Provide the (X, Y) coordinate of the cell's center where the given text is located.  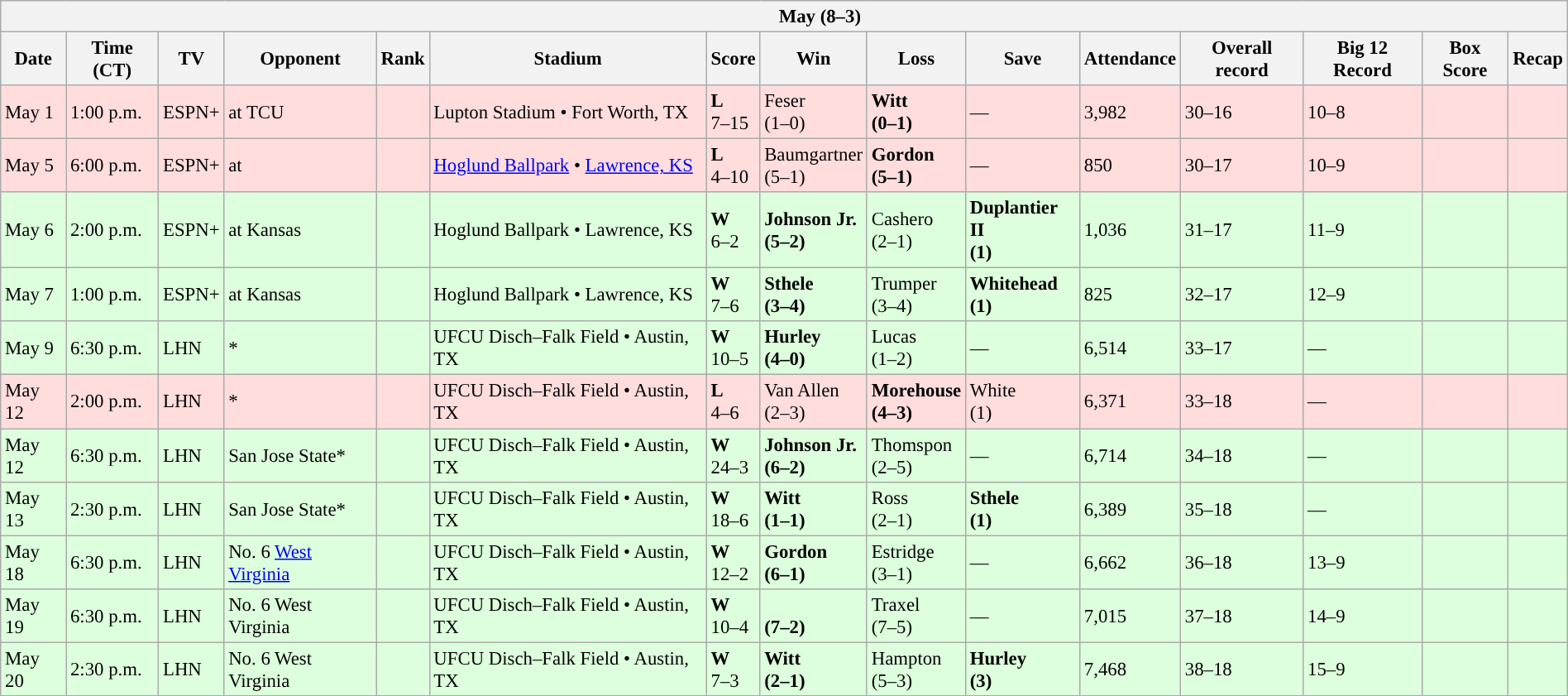
6,389 (1131, 508)
12–9 (1363, 295)
L4–6 (733, 402)
Morehouse(4–3) (916, 402)
15–9 (1363, 669)
(7–2) (814, 616)
Loss (916, 58)
34–18 (1242, 455)
Van Allen(2–3) (814, 402)
Witt(0–1) (916, 113)
13–9 (1363, 563)
11–9 (1363, 230)
W24–3 (733, 455)
Rank (403, 58)
L4–10 (733, 166)
6,371 (1131, 402)
Gordon(5–1) (916, 166)
Box Score (1465, 58)
Recap (1538, 58)
Sthele(1) (1022, 508)
31–17 (1242, 230)
Feser(1–0) (814, 113)
Overall record (1242, 58)
Johnson Jr. (5–2) (814, 230)
W7–3 (733, 669)
6,662 (1131, 563)
May (8–3) (784, 17)
Estridge(3–1) (916, 563)
10–9 (1363, 166)
Save (1022, 58)
32–17 (1242, 295)
at (300, 166)
14–9 (1363, 616)
May 9 (33, 348)
Whitehead(1) (1022, 295)
L7–15 (733, 113)
W10–5 (733, 348)
Time (CT) (112, 58)
35–18 (1242, 508)
Thomspon(2–5) (916, 455)
White(1) (1022, 402)
36–18 (1242, 563)
May 19 (33, 616)
Hurley(3) (1022, 669)
Win (814, 58)
Hampton(5–3) (916, 669)
Date (33, 58)
W6–2 (733, 230)
May 13 (33, 508)
May 20 (33, 669)
38–18 (1242, 669)
33–17 (1242, 348)
6:00 p.m. (112, 166)
30–17 (1242, 166)
May 6 (33, 230)
850 (1131, 166)
Lucas(1–2) (916, 348)
Cashero(2–1) (916, 230)
Baumgartner(5–1) (814, 166)
825 (1131, 295)
Stadium (567, 58)
at TCU (300, 113)
1,036 (1131, 230)
Attendance (1131, 58)
7,015 (1131, 616)
W12–2 (733, 563)
Gordon(6–1) (814, 563)
6,714 (1131, 455)
May 7 (33, 295)
3,982 (1131, 113)
37–18 (1242, 616)
30–16 (1242, 113)
10–8 (1363, 113)
Ross(2–1) (916, 508)
May 18 (33, 563)
Duplantier II(1) (1022, 230)
Trumper(3–4) (916, 295)
Score (733, 58)
May 5 (33, 166)
W10–4 (733, 616)
W18–6 (733, 508)
Witt(2–1) (814, 669)
Opponent (300, 58)
6,514 (1131, 348)
7,468 (1131, 669)
May 1 (33, 113)
Johnson Jr.(6–2) (814, 455)
Traxel(7–5) (916, 616)
TV (192, 58)
Hurley(4–0) (814, 348)
33–18 (1242, 402)
Lupton Stadium • Fort Worth, TX (567, 113)
Witt(1–1) (814, 508)
W7–6 (733, 295)
Big 12 Record (1363, 58)
Sthele(3–4) (814, 295)
